Provide the (X, Y) coordinate of the cell's center where the given text is located.  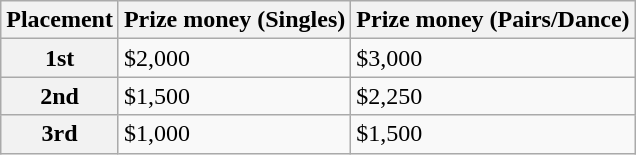
Placement (60, 20)
1st (60, 58)
$2,250 (493, 96)
$1,000 (234, 134)
$3,000 (493, 58)
Prize money (Pairs/Dance) (493, 20)
3rd (60, 134)
$2,000 (234, 58)
2nd (60, 96)
Prize money (Singles) (234, 20)
